Extract the [X, Y] coordinate from the center of the cell holding the provided text.  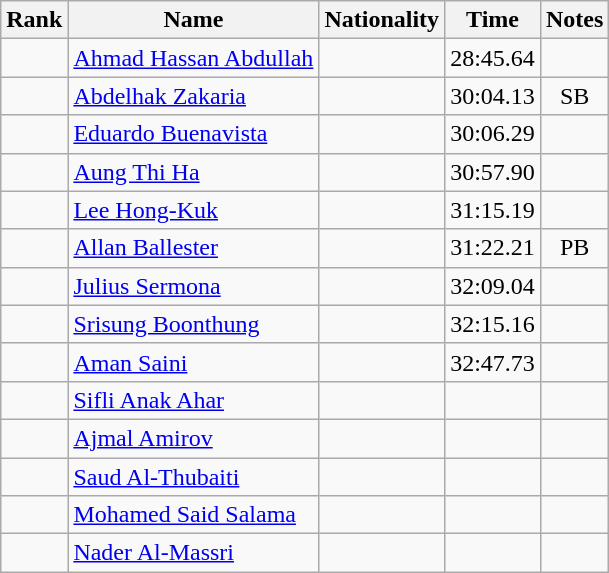
Aman Saini [194, 362]
SB [574, 96]
30:57.90 [493, 172]
30:04.13 [493, 96]
Aung Thi Ha [194, 172]
Sifli Anak Ahar [194, 400]
Rank [34, 20]
Saud Al-Thubaiti [194, 477]
28:45.64 [493, 58]
Srisung Boonthung [194, 324]
32:47.73 [493, 362]
Lee Hong-Kuk [194, 210]
Eduardo Buenavista [194, 134]
Mohamed Said Salama [194, 515]
Name [194, 20]
31:22.21 [493, 248]
Abdelhak Zakaria [194, 96]
Allan Ballester [194, 248]
Time [493, 20]
Nader Al-Massri [194, 553]
Julius Sermona [194, 286]
Ajmal Amirov [194, 438]
PB [574, 248]
31:15.19 [493, 210]
32:15.16 [493, 324]
32:09.04 [493, 286]
Ahmad Hassan Abdullah [194, 58]
Nationality [382, 20]
Notes [574, 20]
30:06.29 [493, 134]
